Return the (x, y) coordinate for the center point of the cell that contains the specified text.  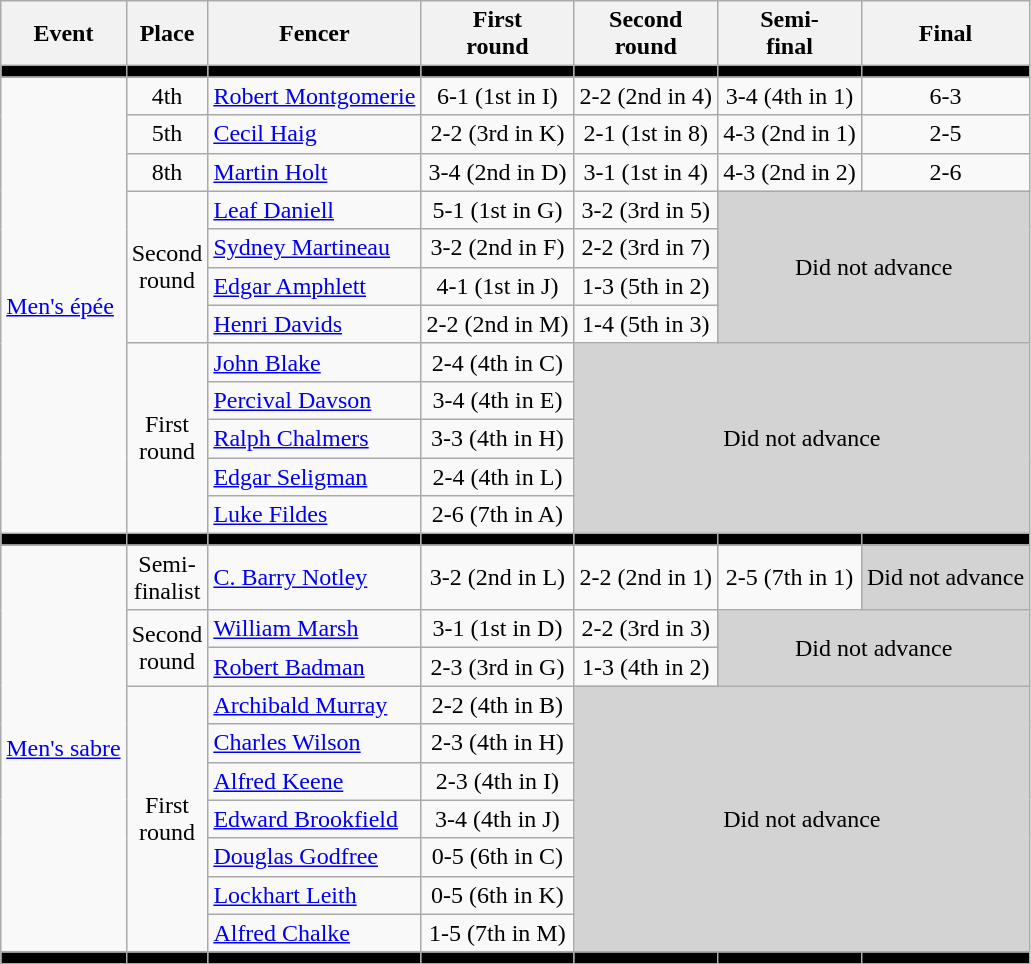
4-3 (2nd in 1) (790, 134)
2-3 (3rd in G) (498, 667)
Robert Badman (314, 667)
C. Barry Notley (314, 578)
Fencer (314, 34)
3-1 (1st in D) (498, 629)
Archibald Murray (314, 705)
2-6 (7th in A) (498, 515)
3-2 (3rd in 5) (646, 210)
2-4 (4th in C) (498, 362)
Place (167, 34)
Alfred Chalke (314, 933)
Henri Davids (314, 324)
3-4 (4th in E) (498, 400)
0-5 (6th in C) (498, 857)
Sydney Martineau (314, 248)
Event (64, 34)
1-3 (5th in 2) (646, 286)
Martin Holt (314, 172)
2-3 (4th in H) (498, 743)
1-5 (7th in M) (498, 933)
2-2 (4th in B) (498, 705)
8th (167, 172)
3-1 (1st in 4) (646, 172)
1-3 (4th in 2) (646, 667)
2-2 (2nd in M) (498, 324)
Final (945, 34)
1-4 (5th in 3) (646, 324)
2-3 (4th in I) (498, 781)
2-2 (2nd in 4) (646, 96)
Alfred Keene (314, 781)
Ralph Chalmers (314, 438)
2-2 (2nd in 1) (646, 578)
2-1 (1st in 8) (646, 134)
Percival Davson (314, 400)
4-1 (1st in J) (498, 286)
3-4 (4th in 1) (790, 96)
Men's épée (64, 306)
2-5 (945, 134)
4-3 (2nd in 2) (790, 172)
Edgar Seligman (314, 477)
2-4 (4th in L) (498, 477)
Men's sabre (64, 749)
2-2 (3rd in 7) (646, 248)
Semi-final (790, 34)
2-6 (945, 172)
Edgar Amphlett (314, 286)
Charles Wilson (314, 743)
5th (167, 134)
3-2 (2nd in F) (498, 248)
Robert Montgomerie (314, 96)
6-1 (1st in I) (498, 96)
2-5 (7th in 1) (790, 578)
2-2 (3rd in K) (498, 134)
6-3 (945, 96)
Douglas Godfree (314, 857)
3-4 (2nd in D) (498, 172)
Luke Fildes (314, 515)
Edward Brookfield (314, 819)
5-1 (1st in G) (498, 210)
Leaf Daniell (314, 210)
John Blake (314, 362)
Lockhart Leith (314, 895)
William Marsh (314, 629)
3-4 (4th in J) (498, 819)
3-3 (4th in H) (498, 438)
Cecil Haig (314, 134)
3-2 (2nd in L) (498, 578)
Semi-finalist (167, 578)
4th (167, 96)
2-2 (3rd in 3) (646, 629)
0-5 (6th in K) (498, 895)
